Locate the cell with the specified text and output its (x, y) center coordinate. 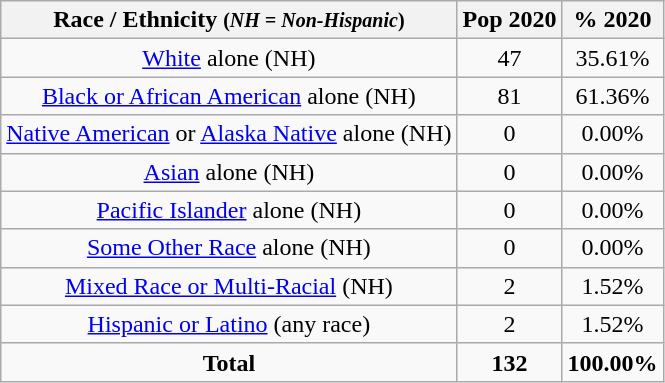
35.61% (612, 58)
Mixed Race or Multi-Racial (NH) (229, 286)
Hispanic or Latino (any race) (229, 324)
100.00% (612, 362)
Pop 2020 (510, 20)
Asian alone (NH) (229, 172)
Pacific Islander alone (NH) (229, 210)
Race / Ethnicity (NH = Non-Hispanic) (229, 20)
Total (229, 362)
Black or African American alone (NH) (229, 96)
Native American or Alaska Native alone (NH) (229, 134)
% 2020 (612, 20)
132 (510, 362)
47 (510, 58)
81 (510, 96)
White alone (NH) (229, 58)
61.36% (612, 96)
Some Other Race alone (NH) (229, 248)
